Find where the given text appears and provide that cell's center as [x, y] coordinate. 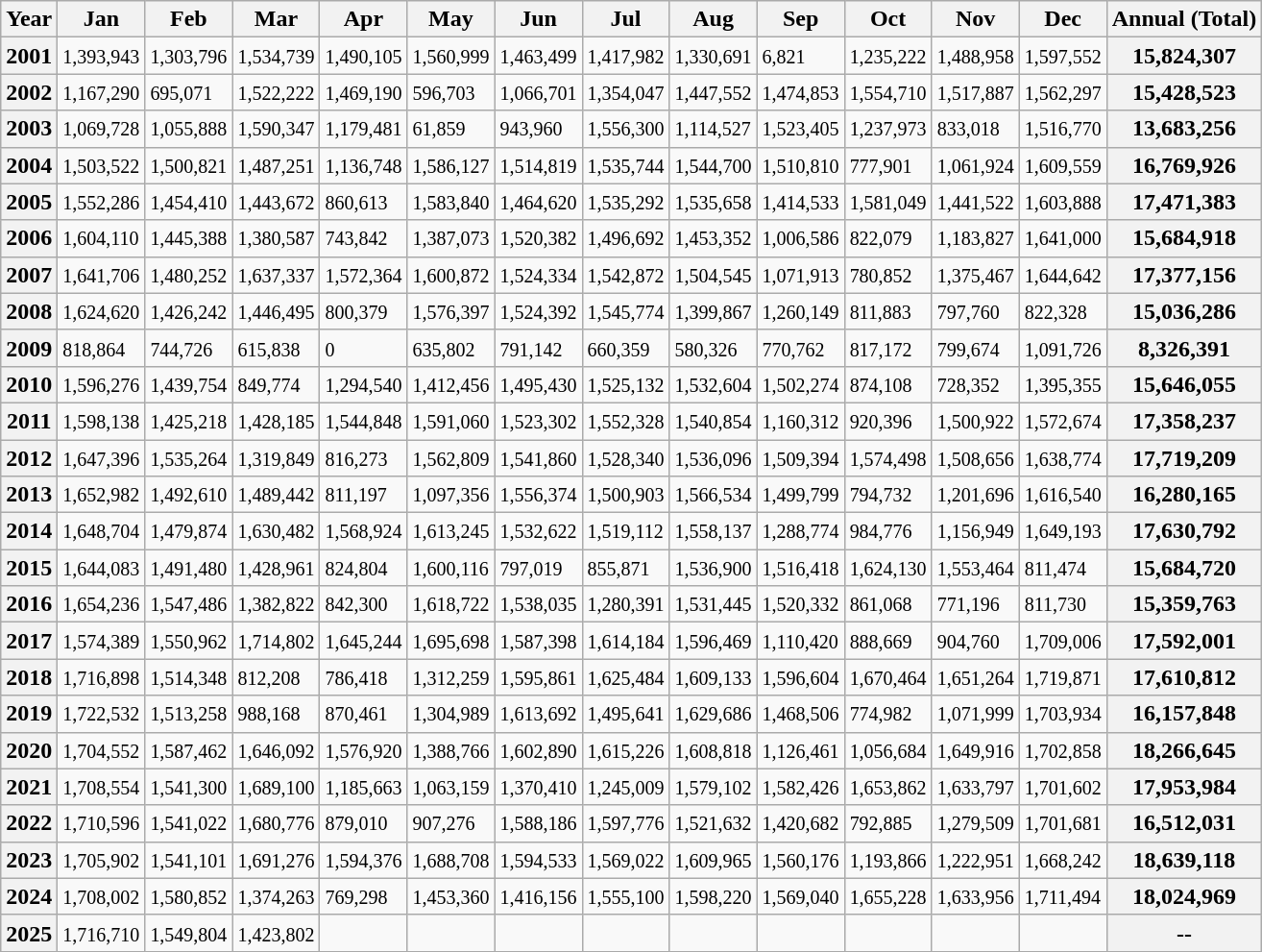
1,647,396 [102, 458]
1,613,692 [538, 714]
18,024,969 [1184, 896]
1,304,989 [451, 714]
15,684,720 [1184, 568]
1,562,809 [451, 458]
1,641,706 [102, 275]
786,418 [363, 677]
1,201,696 [976, 495]
1,237,973 [887, 129]
1,179,481 [363, 129]
8,326,391 [1184, 348]
1,425,218 [188, 421]
596,703 [451, 92]
1,420,682 [801, 823]
2020 [29, 750]
17,610,812 [1184, 677]
1,474,853 [801, 92]
15,646,055 [1184, 384]
1,637,337 [277, 275]
1,510,810 [801, 165]
1,066,701 [538, 92]
2005 [29, 202]
2007 [29, 275]
1,480,252 [188, 275]
1,514,348 [188, 677]
61,859 [451, 129]
1,541,022 [188, 823]
15,036,286 [1184, 311]
Sep [801, 19]
794,732 [887, 495]
1,441,522 [976, 202]
1,541,860 [538, 458]
1,714,802 [277, 641]
888,669 [887, 641]
1,719,871 [1062, 677]
1,091,726 [1062, 348]
1,439,754 [188, 384]
1,600,872 [451, 275]
17,630,792 [1184, 531]
1,655,228 [887, 896]
1,569,040 [801, 896]
1,330,691 [713, 56]
2012 [29, 458]
1,136,748 [363, 165]
615,838 [277, 348]
1,688,708 [451, 860]
907,276 [451, 823]
1,644,642 [1062, 275]
1,525,132 [626, 384]
1,496,692 [626, 238]
1,641,000 [1062, 238]
792,885 [887, 823]
1,524,392 [538, 311]
2003 [29, 129]
1,063,159 [451, 787]
780,852 [887, 275]
2014 [29, 531]
1,704,552 [102, 750]
Jan [102, 19]
1,056,684 [887, 750]
744,726 [188, 348]
811,474 [1062, 568]
1,520,332 [801, 604]
1,705,902 [102, 860]
17,592,001 [1184, 641]
1,572,364 [363, 275]
822,328 [1062, 311]
1,395,355 [1062, 384]
1,608,818 [713, 750]
1,668,242 [1062, 860]
16,157,848 [1184, 714]
1,558,137 [713, 531]
1,648,704 [102, 531]
1,604,110 [102, 238]
797,760 [976, 311]
18,639,118 [1184, 860]
1,428,961 [277, 568]
842,300 [363, 604]
1,542,872 [626, 275]
1,680,776 [277, 823]
1,245,009 [626, 787]
695,071 [188, 92]
2010 [29, 384]
1,509,394 [801, 458]
1,614,184 [626, 641]
1,624,130 [887, 568]
2013 [29, 495]
1,629,686 [713, 714]
15,684,918 [1184, 238]
2009 [29, 348]
1,454,410 [188, 202]
1,185,663 [363, 787]
800,379 [363, 311]
1,582,426 [801, 787]
1,649,916 [976, 750]
18,266,645 [1184, 750]
1,560,999 [451, 56]
1,722,532 [102, 714]
1,490,105 [363, 56]
1,710,596 [102, 823]
1,702,858 [1062, 750]
1,581,049 [887, 202]
1,279,509 [976, 823]
2011 [29, 421]
1,701,681 [1062, 823]
1,598,138 [102, 421]
1,552,328 [626, 421]
1,709,006 [1062, 641]
1,609,559 [1062, 165]
1,596,604 [801, 677]
1,630,482 [277, 531]
1,069,728 [102, 129]
1,193,866 [887, 860]
1,517,887 [976, 92]
1,495,430 [538, 384]
1,670,464 [887, 677]
1,520,382 [538, 238]
879,010 [363, 823]
1,596,276 [102, 384]
1,061,924 [976, 165]
1,536,096 [713, 458]
1,294,540 [363, 384]
1,492,610 [188, 495]
1,547,486 [188, 604]
1,500,821 [188, 165]
1,654,236 [102, 604]
2017 [29, 641]
1,586,127 [451, 165]
1,500,922 [976, 421]
1,260,149 [801, 311]
1,160,312 [801, 421]
2016 [29, 604]
1,633,797 [976, 787]
1,502,274 [801, 384]
1,544,700 [713, 165]
1,625,484 [626, 677]
818,864 [102, 348]
Jun [538, 19]
1,556,374 [538, 495]
2015 [29, 568]
849,774 [277, 384]
1,523,405 [801, 129]
Apr [363, 19]
1,521,632 [713, 823]
1,536,900 [713, 568]
580,326 [713, 348]
1,469,190 [363, 92]
1,603,888 [1062, 202]
1,638,774 [1062, 458]
1,382,822 [277, 604]
1,553,464 [976, 568]
988,168 [277, 714]
1,574,498 [887, 458]
1,541,300 [188, 787]
1,354,047 [626, 92]
15,359,763 [1184, 604]
1,499,799 [801, 495]
984,776 [887, 531]
797,019 [538, 568]
May [451, 19]
1,566,534 [713, 495]
1,535,744 [626, 165]
774,982 [887, 714]
1,374,263 [277, 896]
1,071,999 [976, 714]
777,901 [887, 165]
1,541,101 [188, 860]
1,495,641 [626, 714]
1,423,802 [277, 933]
1,646,092 [277, 750]
1,596,469 [713, 641]
1,576,920 [363, 750]
1,114,527 [713, 129]
791,142 [538, 348]
1,576,397 [451, 311]
-- [1184, 933]
1,532,604 [713, 384]
1,235,222 [887, 56]
15,428,523 [1184, 92]
1,222,951 [976, 860]
1,703,934 [1062, 714]
1,156,949 [976, 531]
1,544,848 [363, 421]
812,208 [277, 677]
1,568,924 [363, 531]
1,572,674 [1062, 421]
811,197 [363, 495]
1,598,220 [713, 896]
1,426,242 [188, 311]
1,708,554 [102, 787]
1,412,456 [451, 384]
1,595,861 [538, 677]
1,615,226 [626, 750]
920,396 [887, 421]
1,370,410 [538, 787]
1,488,958 [976, 56]
1,097,356 [451, 495]
1,545,774 [626, 311]
1,645,244 [363, 641]
1,652,982 [102, 495]
1,587,462 [188, 750]
1,446,495 [277, 311]
Nov [976, 19]
1,649,193 [1062, 531]
822,079 [887, 238]
1,126,461 [801, 750]
17,471,383 [1184, 202]
1,110,420 [801, 641]
1,574,389 [102, 641]
1,555,100 [626, 896]
1,538,035 [538, 604]
1,580,852 [188, 896]
Year [29, 19]
2004 [29, 165]
1,583,840 [451, 202]
904,760 [976, 641]
1,523,302 [538, 421]
1,600,116 [451, 568]
1,393,943 [102, 56]
1,594,533 [538, 860]
861,068 [887, 604]
1,579,102 [713, 787]
1,414,533 [801, 202]
855,871 [626, 568]
1,534,739 [277, 56]
1,500,903 [626, 495]
2022 [29, 823]
1,479,874 [188, 531]
2006 [29, 238]
2024 [29, 896]
1,504,545 [713, 275]
874,108 [887, 384]
1,618,722 [451, 604]
728,352 [976, 384]
1,597,552 [1062, 56]
1,288,774 [801, 531]
0 [363, 348]
1,535,264 [188, 458]
Dec [1062, 19]
1,613,245 [451, 531]
6,821 [801, 56]
1,167,290 [102, 92]
Aug [713, 19]
1,312,259 [451, 677]
1,644,083 [102, 568]
1,549,804 [188, 933]
17,719,209 [1184, 458]
1,006,586 [801, 238]
1,463,499 [538, 56]
1,587,398 [538, 641]
1,489,442 [277, 495]
1,689,100 [277, 787]
771,196 [976, 604]
1,531,445 [713, 604]
1,653,862 [887, 787]
1,708,002 [102, 896]
2001 [29, 56]
1,633,956 [976, 896]
770,762 [801, 348]
1,556,300 [626, 129]
Feb [188, 19]
1,447,552 [713, 92]
1,560,176 [801, 860]
1,602,890 [538, 750]
16,280,165 [1184, 495]
2008 [29, 311]
1,609,965 [713, 860]
2002 [29, 92]
1,443,672 [277, 202]
1,468,506 [801, 714]
1,055,888 [188, 129]
1,453,360 [451, 896]
2023 [29, 860]
1,624,620 [102, 311]
824,804 [363, 568]
1,535,292 [626, 202]
860,613 [363, 202]
1,716,710 [102, 933]
Annual (Total) [1184, 19]
1,711,494 [1062, 896]
799,674 [976, 348]
2019 [29, 714]
1,716,898 [102, 677]
1,609,133 [713, 677]
1,375,467 [976, 275]
15,824,307 [1184, 56]
1,535,658 [713, 202]
13,683,256 [1184, 129]
16,769,926 [1184, 165]
769,298 [363, 896]
Mar [277, 19]
Jul [626, 19]
870,461 [363, 714]
660,359 [626, 348]
943,960 [538, 129]
1,532,622 [538, 531]
1,691,276 [277, 860]
2018 [29, 677]
811,883 [887, 311]
17,953,984 [1184, 787]
1,319,849 [277, 458]
17,358,237 [1184, 421]
1,280,391 [626, 604]
1,388,766 [451, 750]
1,453,352 [713, 238]
1,616,540 [1062, 495]
1,491,480 [188, 568]
1,399,867 [713, 311]
1,387,073 [451, 238]
811,730 [1062, 604]
1,513,258 [188, 714]
1,503,522 [102, 165]
743,842 [363, 238]
1,540,854 [713, 421]
1,516,770 [1062, 129]
1,695,698 [451, 641]
833,018 [976, 129]
1,552,286 [102, 202]
1,516,418 [801, 568]
2021 [29, 787]
1,071,913 [801, 275]
Oct [887, 19]
1,588,186 [538, 823]
1,514,819 [538, 165]
1,519,112 [626, 531]
1,594,376 [363, 860]
17,377,156 [1184, 275]
16,512,031 [1184, 823]
1,508,656 [976, 458]
1,590,347 [277, 129]
2025 [29, 933]
635,802 [451, 348]
1,597,776 [626, 823]
1,524,334 [538, 275]
1,701,602 [1062, 787]
1,380,587 [277, 238]
1,487,251 [277, 165]
1,428,185 [277, 421]
1,464,620 [538, 202]
1,416,156 [538, 896]
1,562,297 [1062, 92]
1,591,060 [451, 421]
1,417,982 [626, 56]
1,554,710 [887, 92]
1,651,264 [976, 677]
1,183,827 [976, 238]
816,273 [363, 458]
1,522,222 [277, 92]
1,550,962 [188, 641]
1,445,388 [188, 238]
1,528,340 [626, 458]
1,569,022 [626, 860]
1,303,796 [188, 56]
817,172 [887, 348]
